Locate the cell with the specified text and output its (X, Y) center coordinate. 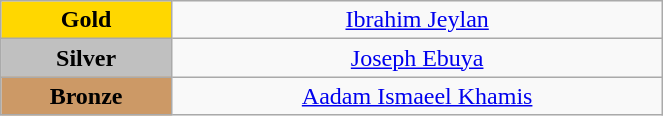
Joseph Ebuya (416, 58)
Ibrahim Jeylan (416, 20)
Silver (86, 58)
Aadam Ismaeel Khamis (416, 96)
Gold (86, 20)
Bronze (86, 96)
